Output the [X, Y] coordinate of the center of the cell containing the given text.  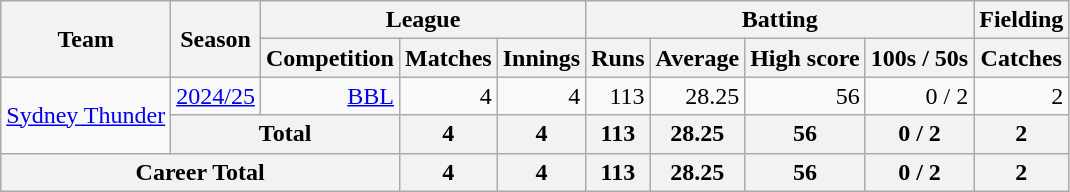
Batting [780, 20]
BBL [330, 96]
Innings [541, 58]
Catches [1022, 58]
Career Total [200, 172]
High score [806, 58]
Runs [618, 58]
Season [216, 39]
Team [86, 39]
Matches [448, 58]
Total [286, 134]
Competition [330, 58]
Fielding [1022, 20]
League [422, 20]
Sydney Thunder [86, 115]
Average [698, 58]
2024/25 [216, 96]
100s / 50s [919, 58]
